Provide the (x, y) coordinate of the cell's center where the given text is located.  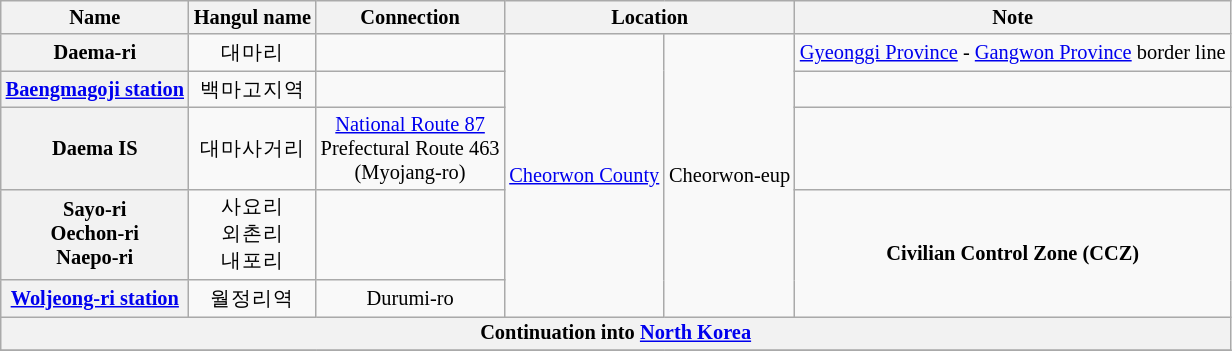
Durumi-ro (410, 298)
Continuation into North Korea (616, 333)
Name (95, 17)
Gyeonggi Province - Gangwon Province border line (1013, 52)
Woljeong-ri station (95, 298)
대마사거리 (252, 148)
Sayo-riOechon-riNaepo-ri (95, 234)
백마고지역 (252, 90)
Location (650, 17)
Cheorwon County (584, 175)
Baengmagoji station (95, 90)
Note (1013, 17)
대마리 (252, 52)
Hangul name (252, 17)
Daema-ri (95, 52)
National Route 87Prefectural Route 463(Myojang-ro) (410, 148)
사요리외촌리내포리 (252, 234)
Daema IS (95, 148)
Connection (410, 17)
월정리역 (252, 298)
Civilian Control Zone (CCZ) (1013, 252)
Cheorwon-eup (730, 175)
